From the cell containing the given text, extract its center point as [X, Y] coordinate. 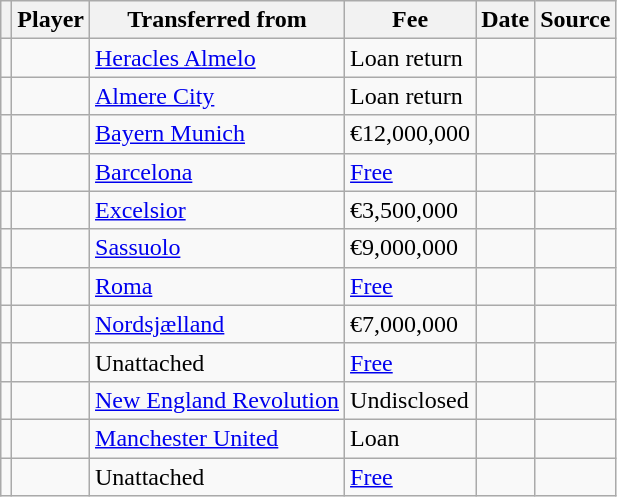
Fee [410, 20]
Bayern Munich [218, 134]
Player [51, 20]
Nordsjælland [218, 324]
€9,000,000 [410, 248]
€3,500,000 [410, 210]
Almere City [218, 96]
New England Revolution [218, 400]
Heracles Almelo [218, 58]
Sassuolo [218, 248]
Source [576, 20]
€7,000,000 [410, 324]
Roma [218, 286]
Transferred from [218, 20]
Barcelona [218, 172]
Date [506, 20]
Loan [410, 438]
Excelsior [218, 210]
Undisclosed [410, 400]
€12,000,000 [410, 134]
Manchester United [218, 438]
